Extract the [X, Y] coordinate from the center of the cell holding the provided text.  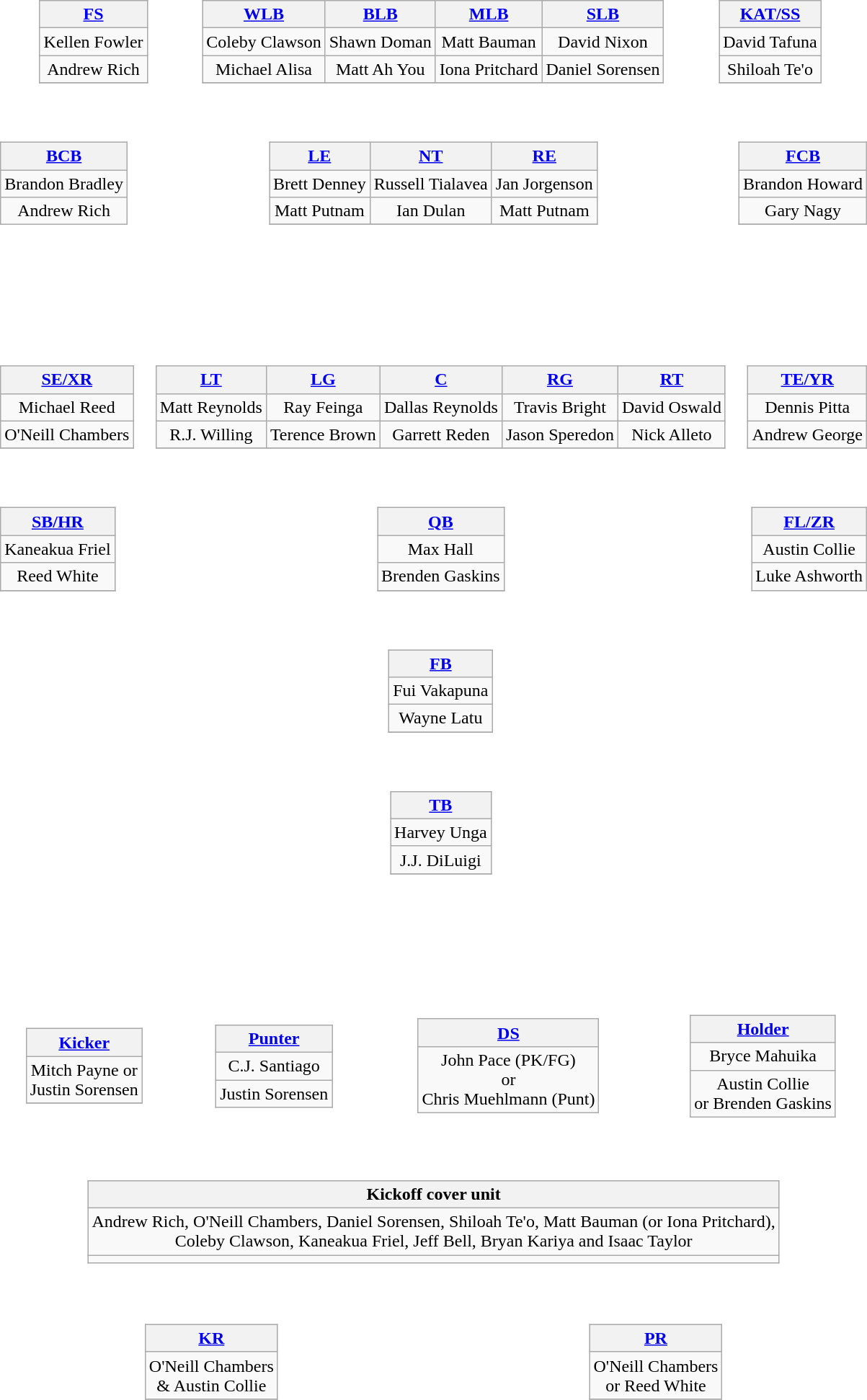
Punter [274, 1038]
Brandon Bradley [64, 184]
BLB [381, 14]
LT LG C RG RT Matt Reynolds Ray Feinga Dallas Reynolds Travis Bright David Oswald R.J. Willing Terence Brown Garrett Reden Jason Speredon Nick Alleto [450, 398]
Brandon Howard [803, 184]
Brett Denney [320, 184]
QB Max Hall Brenden Gaskins [450, 540]
Ray Feinga [323, 407]
DS John Pace (PK/FG)orChris Muehlmann (Punt) [517, 1056]
R.J. Willing [210, 434]
SE/XR [67, 380]
WLB [264, 14]
Coleby Clawson [264, 42]
Kaneakua Friel [58, 549]
Austin Collieor Brenden Gaskins [763, 1094]
Nick Alleto [672, 434]
Max Hall [441, 549]
Kellen Fowler [94, 42]
Austin Collie [809, 549]
Fui Vakapuna [441, 691]
SB/HR [58, 522]
Travis Bright [559, 407]
Andrew George [807, 434]
O'Neill Chambers & Austin Collie [211, 1375]
KR [211, 1338]
O'Neill Chambersor Reed White [656, 1375]
FCB [803, 156]
Harvey Unga [441, 832]
J.J. DiLuigi [441, 860]
Shawn Doman [381, 42]
PR [656, 1338]
FB Fui Vakapuna Wayne Latu [450, 681]
FS [94, 14]
Ian Dulan [431, 211]
LE [320, 156]
Michael Reed [67, 407]
Bryce Mahuika [763, 1056]
Punter C.J. Santiago Justin Sorensen [283, 1056]
Michael Alisa [264, 69]
BCB [64, 156]
Jan Jorgenson [544, 184]
Kicker [84, 1043]
Kickoff cover unit [434, 1195]
Gary Nagy [803, 211]
Dennis Pitta [807, 407]
Wayne Latu [441, 718]
C [441, 380]
NT [431, 156]
DS [509, 1033]
TB [441, 805]
TB Harvey Unga J.J. DiLuigi [450, 823]
Matt Ah You [381, 69]
RT [672, 380]
Matt Bauman [489, 42]
Holder [763, 1029]
Dallas Reynolds [441, 407]
Shiloah Te'o [770, 69]
MLB [489, 14]
Garrett Reden [441, 434]
David Tafuna [770, 42]
Brenden Gaskins [441, 576]
Justin Sorensen [274, 1093]
David Nixon [603, 42]
Jason Speredon [559, 434]
RG [559, 380]
FB [441, 664]
Reed White [58, 576]
LG [323, 380]
Mitch Payne orJustin Sorensen [84, 1079]
O'Neill Chambers [67, 434]
KAT/SS [770, 14]
RE [544, 156]
Iona Pritchard [489, 69]
Russell Tialavea [431, 184]
Terence Brown [323, 434]
C.J. Santiago [274, 1066]
LT [210, 380]
Luke Ashworth [809, 576]
FL/ZR [809, 522]
David Oswald [672, 407]
QB [441, 522]
Matt Reynolds [210, 407]
TE/YR [807, 380]
Daniel Sorensen [603, 69]
SLB [603, 14]
John Pace (PK/FG)orChris Muehlmann (Punt) [509, 1079]
LE NT RE Brett Denney Russell Tialavea Jan Jorgenson Matt Putnam Ian Dulan Matt Putnam [441, 174]
